Provide the (X, Y) coordinate of the cell's center where the given text is located.  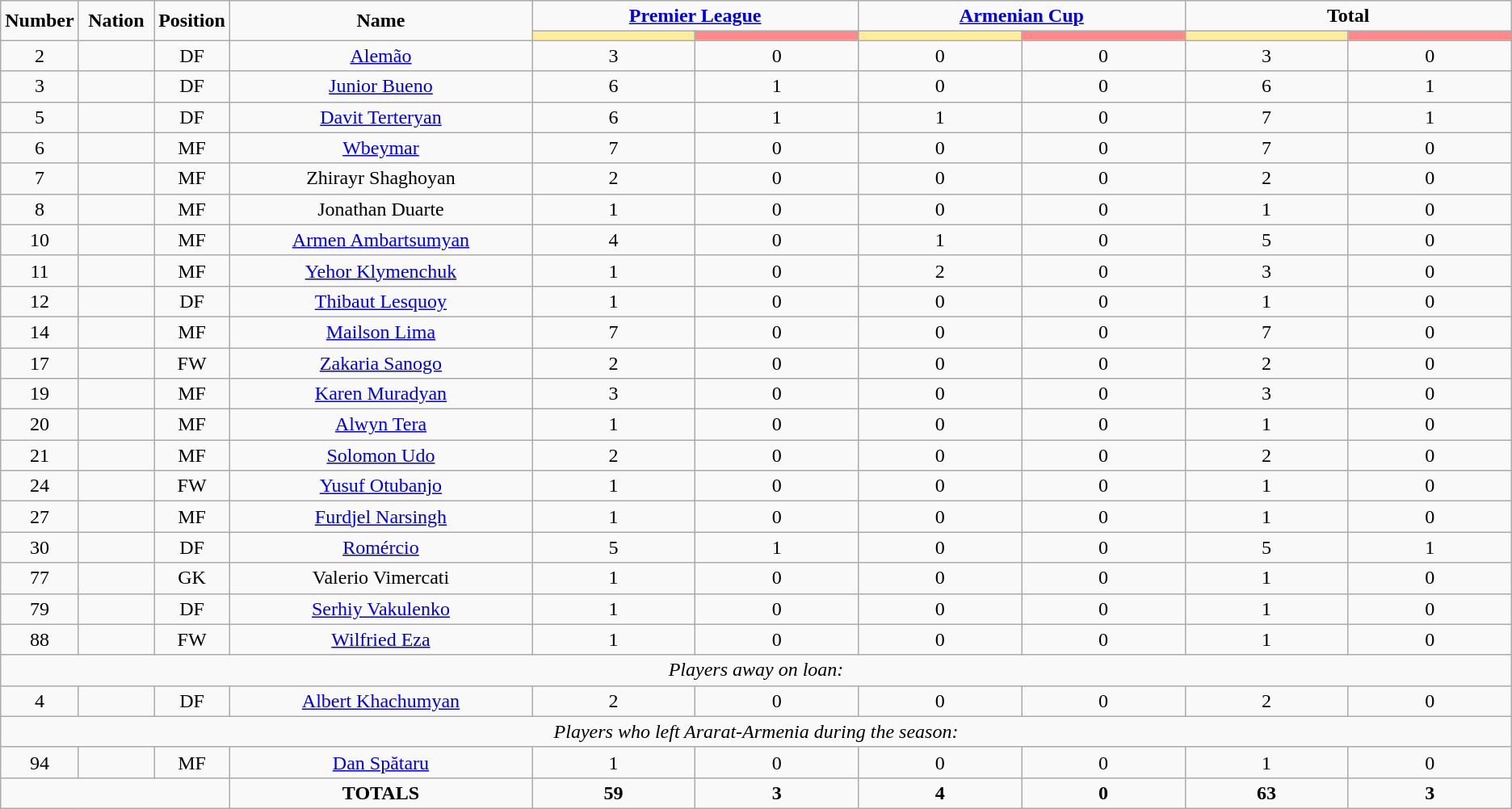
GK (192, 578)
Zakaria Sanogo (380, 363)
12 (40, 301)
Zhirayr Shaghoyan (380, 178)
30 (40, 547)
Total (1348, 16)
20 (40, 425)
Alwyn Tera (380, 425)
11 (40, 270)
Armenian Cup (1022, 16)
59 (613, 793)
Players away on loan: (756, 670)
Albert Khachumyan (380, 701)
14 (40, 332)
Wbeymar (380, 148)
Name (380, 21)
Alemão (380, 56)
21 (40, 455)
Solomon Udo (380, 455)
17 (40, 363)
Furdjel Narsingh (380, 517)
Premier League (695, 16)
Dan Spătaru (380, 762)
77 (40, 578)
Armen Ambartsumyan (380, 240)
Romércio (380, 547)
24 (40, 486)
Davit Terteryan (380, 117)
Karen Muradyan (380, 394)
Junior Bueno (380, 86)
Players who left Ararat-Armenia during the season: (756, 731)
27 (40, 517)
TOTALS (380, 793)
Wilfried Eza (380, 639)
Valerio Vimercati (380, 578)
Number (40, 21)
Position (192, 21)
10 (40, 240)
Nation (116, 21)
Mailson Lima (380, 332)
19 (40, 394)
Jonathan Duarte (380, 209)
94 (40, 762)
Yusuf Otubanjo (380, 486)
63 (1266, 793)
79 (40, 609)
Thibaut Lesquoy (380, 301)
Yehor Klymenchuk (380, 270)
Serhiy Vakulenko (380, 609)
8 (40, 209)
88 (40, 639)
